Detect which cell encompasses the target text, then output its (X, Y) center coordinate. 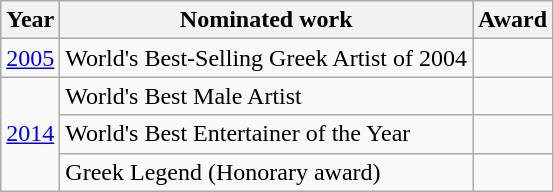
World's Best Male Artist (266, 96)
Nominated work (266, 20)
2014 (30, 134)
Greek Legend (Honorary award) (266, 172)
World's Best-Selling Greek Artist of 2004 (266, 58)
World's Best Entertainer of the Year (266, 134)
Year (30, 20)
Award (513, 20)
2005 (30, 58)
